Provide the (X, Y) coordinate of the cell's center where the given text is located.  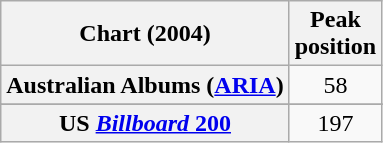
Chart (2004) (145, 34)
US Billboard 200 (145, 123)
Peakposition (335, 34)
Australian Albums (ARIA) (145, 85)
58 (335, 85)
197 (335, 123)
